Return the [X, Y] coordinate for the center point of the cell that contains the specified text.  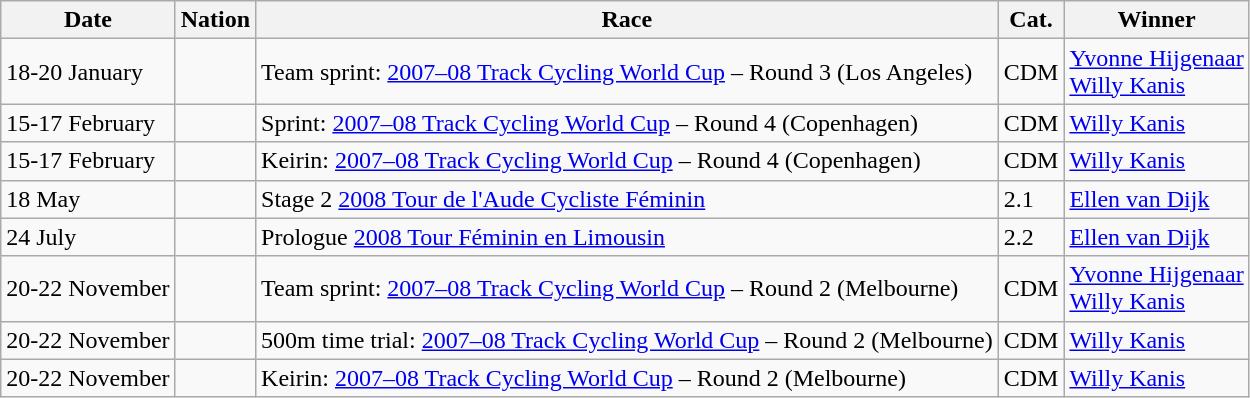
Race [628, 20]
18 May [88, 199]
Date [88, 20]
Team sprint: 2007–08 Track Cycling World Cup – Round 2 (Melbourne) [628, 288]
Winner [1156, 20]
Keirin: 2007–08 Track Cycling World Cup – Round 4 (Copenhagen) [628, 161]
Prologue 2008 Tour Féminin en Limousin [628, 237]
Stage 2 2008 Tour de l'Aude Cycliste Féminin [628, 199]
2.2 [1031, 237]
Cat. [1031, 20]
Team sprint: 2007–08 Track Cycling World Cup – Round 3 (Los Angeles) [628, 72]
500m time trial: 2007–08 Track Cycling World Cup – Round 2 (Melbourne) [628, 340]
18-20 January [88, 72]
2.1 [1031, 199]
Sprint: 2007–08 Track Cycling World Cup – Round 4 (Copenhagen) [628, 123]
24 July [88, 237]
Nation [215, 20]
Keirin: 2007–08 Track Cycling World Cup – Round 2 (Melbourne) [628, 378]
